Capture the cell that displays the provided text and extract its (X, Y) central coordinate. 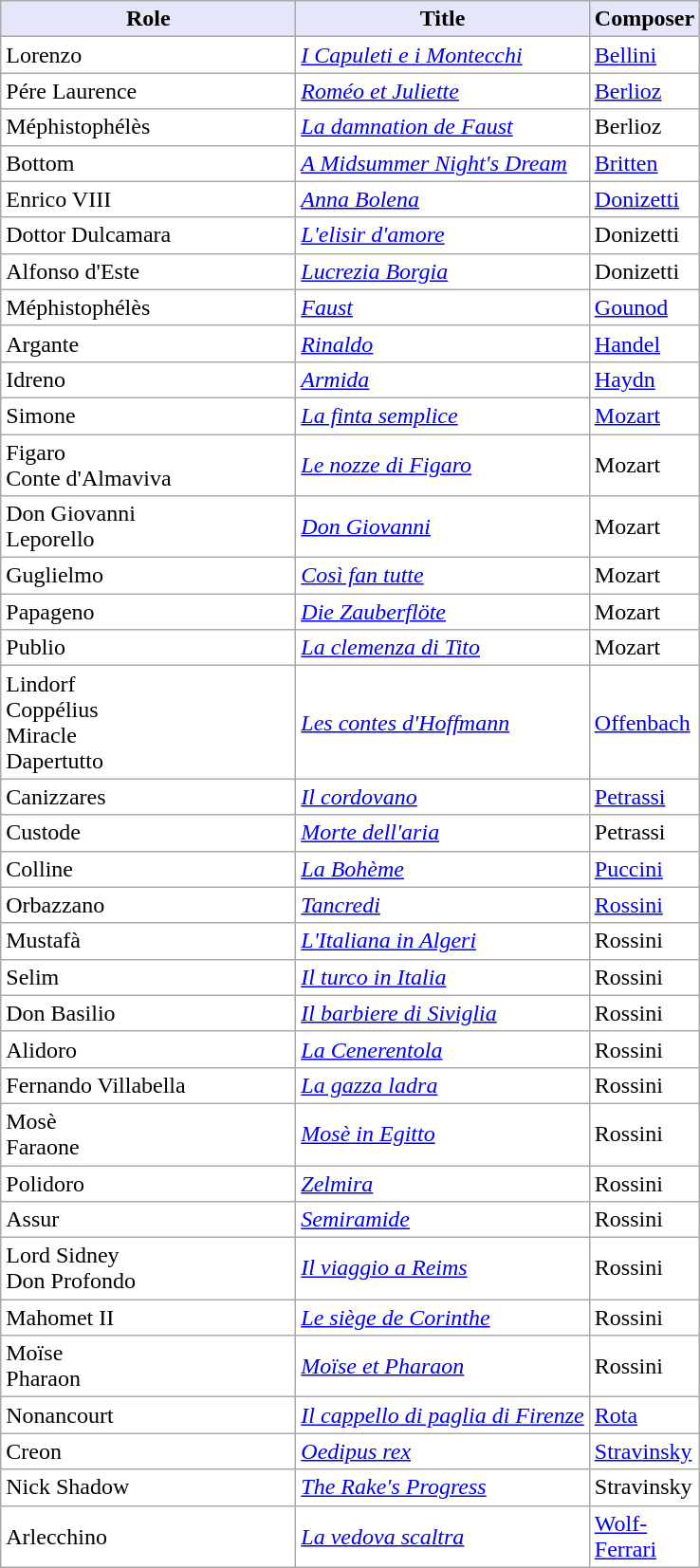
I Capuleti e i Montecchi (442, 55)
Role (148, 19)
Papageno (148, 612)
MoïsePharaon (148, 1366)
Semiramide (442, 1220)
Idreno (148, 379)
Canizzares (148, 797)
Faust (442, 307)
La gazza ladra (442, 1085)
Moïse et Pharaon (442, 1366)
Il viaggio a Reims (442, 1269)
Mustafà (148, 941)
La Cenerentola (442, 1049)
Title (442, 19)
Morte dell'aria (442, 833)
Guglielmo (148, 576)
Argante (148, 343)
Les contes d'Hoffmann (442, 723)
Simone (148, 415)
Anna Bolena (442, 199)
Il turco in Italia (442, 977)
Wolf-Ferrari (644, 1537)
Bellini (644, 55)
Handel (644, 343)
Haydn (644, 379)
Colline (148, 869)
Assur (148, 1220)
Puccini (644, 869)
Le nozze di Figaro (442, 465)
A Midsummer Night's Dream (442, 163)
L'Italiana in Algeri (442, 941)
Fernando Villabella (148, 1085)
Tancredi (442, 905)
Britten (644, 163)
Lord SidneyDon Profondo (148, 1269)
Composer (644, 19)
Don GiovanniLeporello (148, 527)
Roméo et Juliette (442, 91)
L'elisir d'amore (442, 235)
La finta semplice (442, 415)
Gounod (644, 307)
Il cordovano (442, 797)
Nonancourt (148, 1415)
Alfonso d'Este (148, 271)
Pére Laurence (148, 91)
La clemenza di Tito (442, 648)
La damnation de Faust (442, 127)
Polidoro (148, 1183)
Mahomet II (148, 1318)
MosèFaraone (148, 1134)
Il barbiere di Siviglia (442, 1013)
Publio (148, 648)
Zelmira (442, 1183)
Nick Shadow (148, 1487)
Creon (148, 1451)
Così fan tutte (442, 576)
La Bohème (442, 869)
Le siège de Corinthe (442, 1318)
Bottom (148, 163)
Custode (148, 833)
Lucrezia Borgia (442, 271)
Enrico VIII (148, 199)
Lorenzo (148, 55)
Rota (644, 1415)
Armida (442, 379)
Mosè in Egitto (442, 1134)
Il cappello di paglia di Firenze (442, 1415)
Oedipus rex (442, 1451)
Die Zauberflöte (442, 612)
Alidoro (148, 1049)
FigaroConte d'Almaviva (148, 465)
Don Basilio (148, 1013)
Rinaldo (442, 343)
LindorfCoppélius MiracleDapertutto (148, 723)
Offenbach (644, 723)
Dottor Dulcamara (148, 235)
Selim (148, 977)
Arlecchino (148, 1537)
Orbazzano (148, 905)
La vedova scaltra (442, 1537)
Don Giovanni (442, 527)
The Rake's Progress (442, 1487)
